Identify which cell holds the provided text, then report its (x, y) central coordinate. 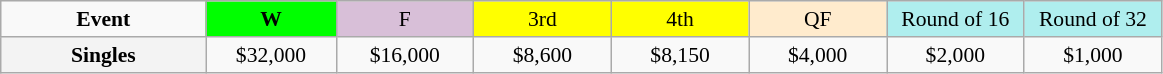
Singles (104, 55)
W (271, 19)
3rd (543, 19)
Round of 16 (955, 19)
4th (680, 19)
$8,600 (543, 55)
$16,000 (405, 55)
Event (104, 19)
Round of 32 (1093, 19)
$2,000 (955, 55)
$8,150 (680, 55)
$4,000 (818, 55)
$32,000 (271, 55)
$1,000 (1093, 55)
QF (818, 19)
F (405, 19)
